Pinpoint the cell where the given text exists, returning its (X, Y) midpoint coordinate. 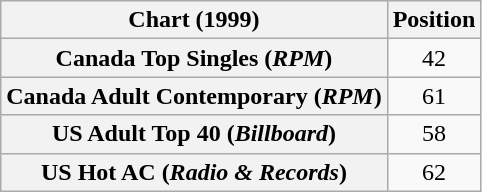
US Adult Top 40 (Billboard) (194, 134)
42 (434, 58)
Chart (1999) (194, 20)
62 (434, 172)
61 (434, 96)
Canada Top Singles (RPM) (194, 58)
Canada Adult Contemporary (RPM) (194, 96)
58 (434, 134)
Position (434, 20)
US Hot AC (Radio & Records) (194, 172)
